Identify which cell holds the provided text, then report its [x, y] central coordinate. 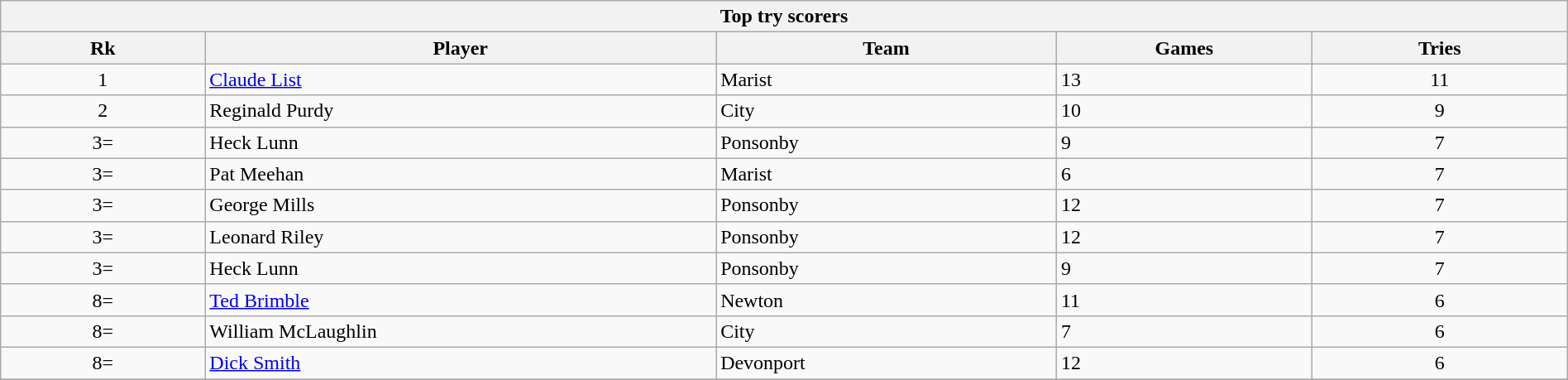
13 [1184, 79]
10 [1184, 111]
Top try scorers [784, 17]
Dick Smith [461, 363]
William McLaughlin [461, 331]
Tries [1439, 48]
Rk [103, 48]
1 [103, 79]
Claude List [461, 79]
Pat Meehan [461, 174]
Team [887, 48]
Leonard Riley [461, 237]
Reginald Purdy [461, 111]
Devonport [887, 363]
2 [103, 111]
George Mills [461, 205]
Ted Brimble [461, 300]
Newton [887, 300]
Games [1184, 48]
Player [461, 48]
